Scan for the cell matching the given text and deliver its (X, Y) coordinate at center. 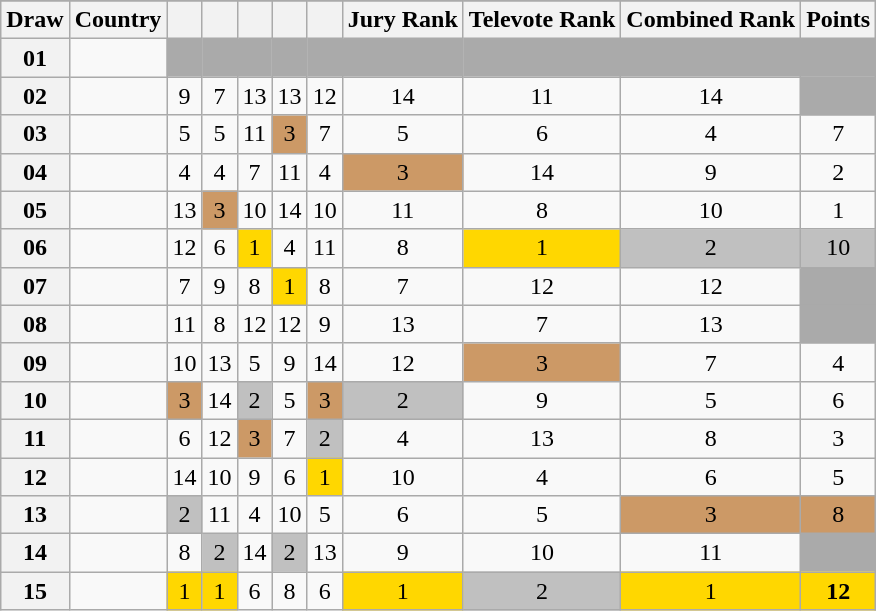
01 (35, 58)
Points (838, 20)
06 (35, 248)
Jury Rank (402, 20)
15 (35, 591)
03 (35, 134)
05 (35, 210)
Draw (35, 20)
09 (35, 362)
02 (35, 96)
Country (118, 20)
Televote Rank (542, 20)
04 (35, 172)
07 (35, 286)
08 (35, 324)
Combined Rank (711, 20)
